Identify which cell holds the provided text, then report its [X, Y] central coordinate. 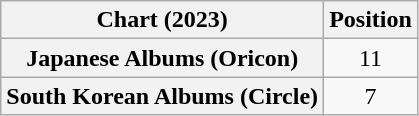
11 [371, 58]
Chart (2023) [162, 20]
Japanese Albums (Oricon) [162, 58]
Position [371, 20]
South Korean Albums (Circle) [162, 96]
7 [371, 96]
